From the cell containing the given text, extract its center point as (X, Y) coordinate. 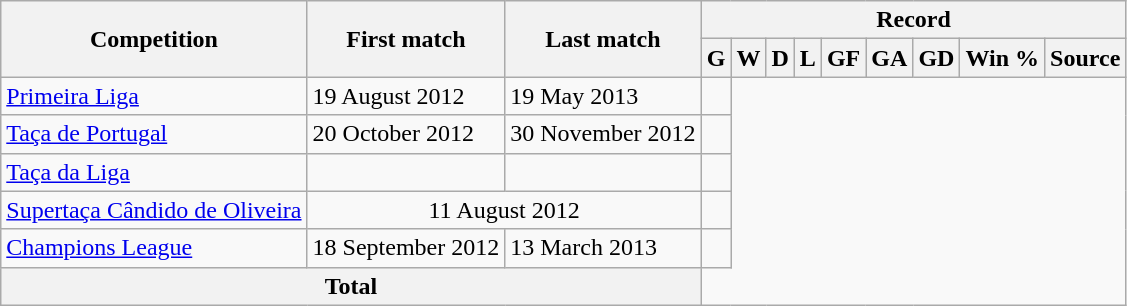
GA (890, 58)
L (808, 58)
18 September 2012 (406, 248)
D (780, 58)
Taça de Portugal (154, 134)
13 March 2013 (603, 248)
Primeira Liga (154, 96)
Taça da Liga (154, 172)
GF (843, 58)
19 May 2013 (603, 96)
19 August 2012 (406, 96)
GD (936, 58)
Total (351, 286)
G (716, 58)
Champions League (154, 248)
W (748, 58)
11 August 2012 (504, 210)
20 October 2012 (406, 134)
Last match (603, 39)
First match (406, 39)
30 November 2012 (603, 134)
Source (1086, 58)
Supertaça Cândido de Oliveira (154, 210)
Win % (1002, 58)
Record (914, 20)
Competition (154, 39)
